Locate the cell with the specified text and output its [x, y] center coordinate. 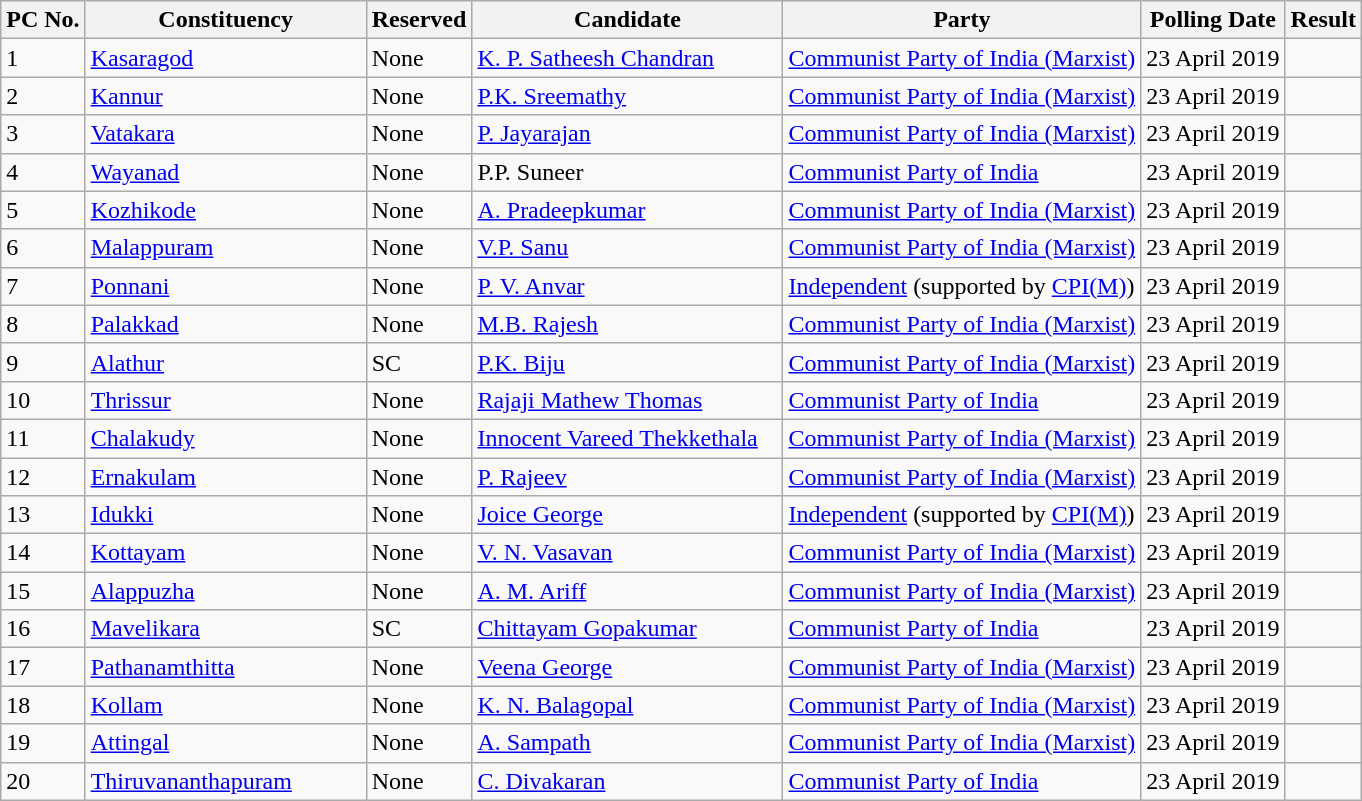
Palakkad [226, 324]
Kottayam [226, 553]
18 [43, 705]
Joice George [628, 515]
Rajaji Mathew Thomas [628, 400]
6 [43, 248]
2 [43, 96]
V.P. Sanu [628, 248]
P. V. Anvar [628, 286]
Ernakulam [226, 477]
Kasaragod [226, 58]
13 [43, 515]
7 [43, 286]
Wayanad [226, 172]
4 [43, 172]
14 [43, 553]
Mavelikara [226, 629]
Kozhikode [226, 210]
Chalakudy [226, 438]
Chittayam Gopakumar [628, 629]
Idukki [226, 515]
19 [43, 743]
3 [43, 134]
K. N. Balagopal [628, 705]
1 [43, 58]
12 [43, 477]
PC No. [43, 20]
Innocent Vareed Thekkethala [628, 438]
Party [962, 20]
Pathanamthitta [226, 667]
A. Sampath [628, 743]
C. Divakaran [628, 781]
Reserved [419, 20]
Candidate [628, 20]
Kannur [226, 96]
Thiruvananthapuram [226, 781]
5 [43, 210]
10 [43, 400]
Polling Date [1213, 20]
P.K. Sreemathy [628, 96]
Alathur [226, 362]
Thrissur [226, 400]
P. Rajeev [628, 477]
A. Pradeepkumar [628, 210]
Vatakara [226, 134]
Malappuram [226, 248]
17 [43, 667]
K. P. Satheesh Chandran [628, 58]
Alappuzha [226, 591]
Veena George [628, 667]
P.K. Biju [628, 362]
Result [1323, 20]
11 [43, 438]
P.P. Suneer [628, 172]
Attingal [226, 743]
V. N. Vasavan [628, 553]
Constituency [226, 20]
16 [43, 629]
Ponnani [226, 286]
8 [43, 324]
A. M. Ariff [628, 591]
20 [43, 781]
15 [43, 591]
9 [43, 362]
Kollam [226, 705]
P. Jayarajan [628, 134]
M.B. Rajesh [628, 324]
